Pinpoint the cell where the given text exists, returning its [X, Y] midpoint coordinate. 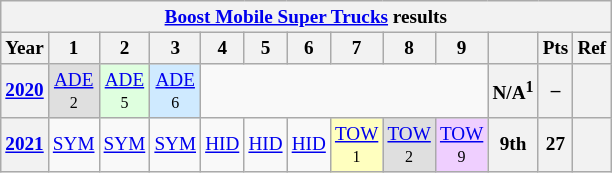
1 [74, 48]
– [556, 91]
9th [513, 145]
ADE5 [124, 91]
ADE2 [74, 91]
TOW2 [409, 145]
6 [308, 48]
2 [124, 48]
2021 [25, 145]
Pts [556, 48]
TOW9 [461, 145]
8 [409, 48]
7 [356, 48]
TOW1 [356, 145]
2020 [25, 91]
Year [25, 48]
9 [461, 48]
Boost Mobile Super Trucks results [306, 17]
N/A1 [513, 91]
Ref [592, 48]
3 [176, 48]
5 [266, 48]
ADE6 [176, 91]
27 [556, 145]
4 [222, 48]
